Extract the (X, Y) coordinate from the center of the cell holding the provided text.  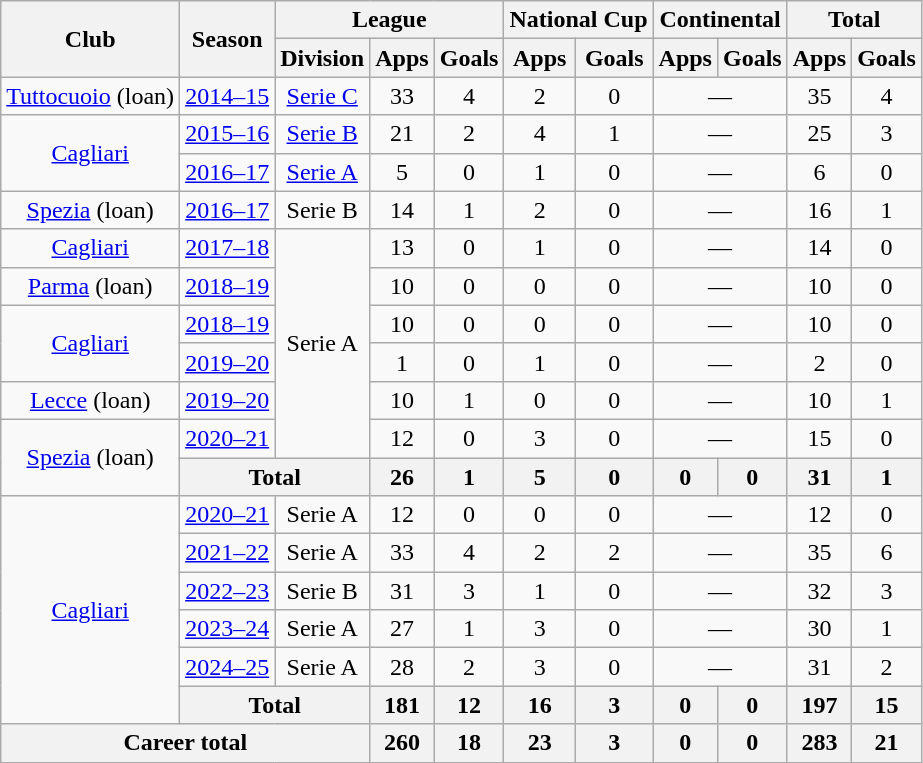
283 (819, 743)
30 (819, 629)
2024–25 (228, 667)
2022–23 (228, 591)
Season (228, 39)
Tuttocuoio (loan) (90, 96)
Division (322, 58)
League (390, 20)
18 (469, 743)
197 (819, 705)
2014–15 (228, 96)
2021–22 (228, 553)
National Cup (578, 20)
27 (402, 629)
2023–24 (228, 629)
260 (402, 743)
Parma (loan) (90, 286)
32 (819, 591)
23 (540, 743)
28 (402, 667)
Continental (720, 20)
181 (402, 705)
Lecce (loan) (90, 400)
13 (402, 248)
Club (90, 39)
2017–18 (228, 248)
Career total (186, 743)
Serie C (322, 96)
2015–16 (228, 134)
26 (402, 477)
25 (819, 134)
